Output the [x, y] coordinate of the center of the cell containing the given text.  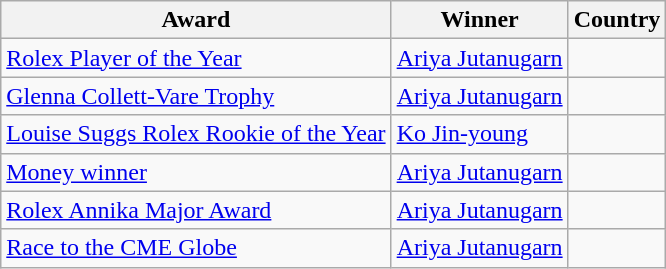
Race to the CME Globe [196, 248]
Award [196, 20]
Louise Suggs Rolex Rookie of the Year [196, 134]
Rolex Annika Major Award [196, 210]
Ko Jin-young [480, 134]
Glenna Collett-Vare Trophy [196, 96]
Rolex Player of the Year [196, 58]
Winner [480, 20]
Money winner [196, 172]
Country [617, 20]
